From the cell containing the given text, extract its center point as (x, y) coordinate. 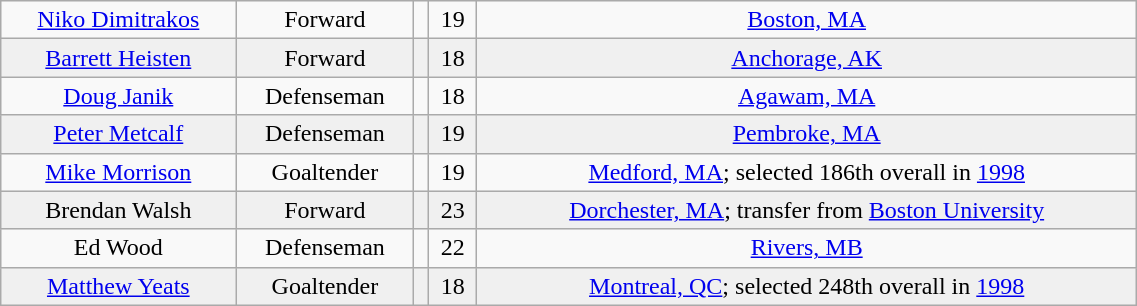
Matthew Yeats (118, 286)
Barrett Heisten (118, 58)
Mike Morrison (118, 172)
Dorchester, MA; transfer from Boston University (807, 210)
Agawam, MA (807, 96)
Anchorage, AK (807, 58)
Ed Wood (118, 248)
Medford, MA; selected 186th overall in 1998 (807, 172)
Peter Metcalf (118, 134)
Doug Janik (118, 96)
23 (453, 210)
Pembroke, MA (807, 134)
Boston, MA (807, 20)
Rivers, MB (807, 248)
Brendan Walsh (118, 210)
Montreal, QC; selected 248th overall in 1998 (807, 286)
22 (453, 248)
Niko Dimitrakos (118, 20)
